Capture the cell that displays the provided text and extract its (x, y) central coordinate. 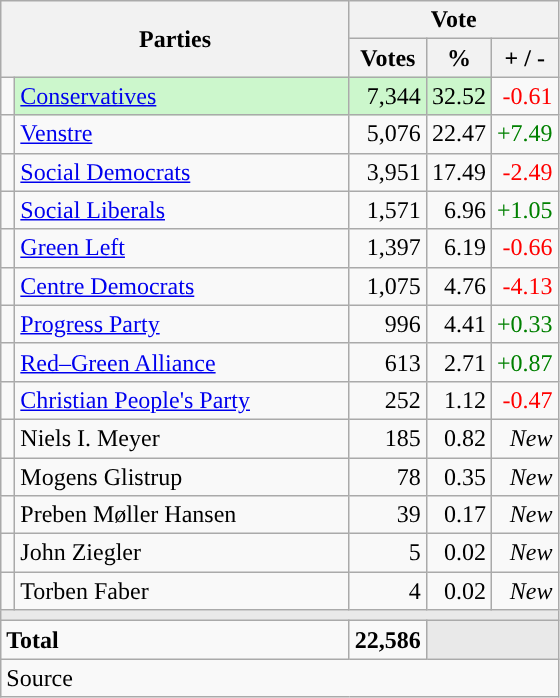
Niels I. Meyer (182, 438)
Green Left (182, 248)
0.17 (458, 515)
Source (280, 678)
Vote (454, 20)
Red–Green Alliance (182, 362)
0.35 (458, 477)
185 (388, 438)
Social Liberals (182, 210)
4 (388, 591)
-0.66 (524, 248)
Centre Democrats (182, 286)
5,076 (388, 134)
Progress Party (182, 324)
1,397 (388, 248)
6.19 (458, 248)
John Ziegler (182, 553)
+7.49 (524, 134)
Votes (388, 58)
613 (388, 362)
-4.13 (524, 286)
2.71 (458, 362)
39 (388, 515)
0.82 (458, 438)
+ / - (524, 58)
+1.05 (524, 210)
78 (388, 477)
Preben Møller Hansen (182, 515)
1,571 (388, 210)
4.76 (458, 286)
1,075 (388, 286)
+0.33 (524, 324)
22.47 (458, 134)
4.41 (458, 324)
996 (388, 324)
7,344 (388, 96)
Total (176, 640)
Social Democrats (182, 172)
22,586 (388, 640)
Christian People's Party (182, 400)
Mogens Glistrup (182, 477)
-0.47 (524, 400)
-2.49 (524, 172)
-0.61 (524, 96)
Parties (176, 39)
Conservatives (182, 96)
5 (388, 553)
Venstre (182, 134)
+0.87 (524, 362)
3,951 (388, 172)
6.96 (458, 210)
252 (388, 400)
17.49 (458, 172)
% (458, 58)
32.52 (458, 96)
1.12 (458, 400)
Torben Faber (182, 591)
